Return the (x, y) coordinate for the center point of the cell that contains the specified text.  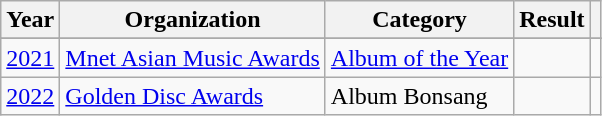
Album Bonsang (419, 96)
Category (419, 20)
Album of the Year (419, 58)
Golden Disc Awards (193, 96)
2021 (30, 58)
Year (30, 20)
Mnet Asian Music Awards (193, 58)
Result (552, 20)
2022 (30, 96)
Organization (193, 20)
